Return the (x, y) coordinate for the center point of the cell that contains the specified text.  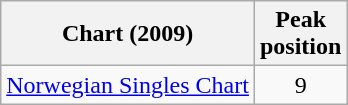
Peakposition (300, 34)
9 (300, 85)
Norwegian Singles Chart (128, 85)
Chart (2009) (128, 34)
